Identify which cell holds the provided text, then report its (x, y) central coordinate. 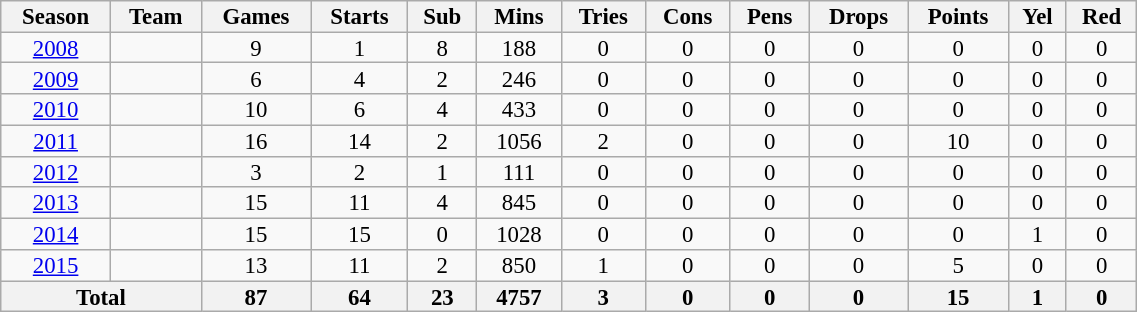
Starts (360, 16)
2013 (56, 204)
Red (1101, 16)
111 (520, 172)
433 (520, 110)
845 (520, 204)
188 (520, 48)
4757 (520, 296)
23 (442, 296)
Tries (603, 16)
13 (256, 266)
Total (101, 296)
Sub (442, 16)
Season (56, 16)
Games (256, 16)
9 (256, 48)
5 (958, 266)
Pens (770, 16)
2015 (56, 266)
2012 (56, 172)
16 (256, 140)
Yel (1037, 16)
2008 (56, 48)
850 (520, 266)
246 (520, 78)
87 (256, 296)
2014 (56, 234)
Points (958, 16)
Drops (858, 16)
Cons (688, 16)
2009 (56, 78)
Team (156, 16)
14 (360, 140)
1056 (520, 140)
1028 (520, 234)
64 (360, 296)
Mins (520, 16)
2011 (56, 140)
2010 (56, 110)
8 (442, 48)
